Provide the [x, y] coordinate of the cell's center where the given text is located.  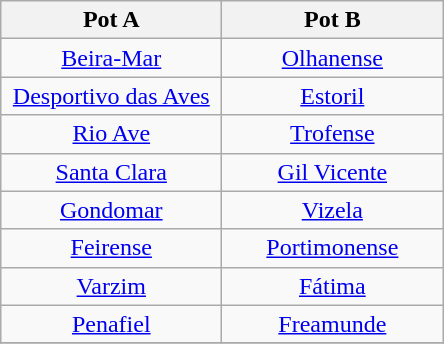
Rio Ave [112, 134]
Vizela [332, 210]
Desportivo das Aves [112, 96]
Freamunde [332, 324]
Portimonense [332, 248]
Pot B [332, 20]
Trofense [332, 134]
Beira-Mar [112, 58]
Santa Clara [112, 172]
Pot A [112, 20]
Varzim [112, 286]
Gil Vicente [332, 172]
Fátima [332, 286]
Estoril [332, 96]
Feirense [112, 248]
Olhanense [332, 58]
Gondomar [112, 210]
Penafiel [112, 324]
